Identify which cell holds the provided text, then report its (X, Y) central coordinate. 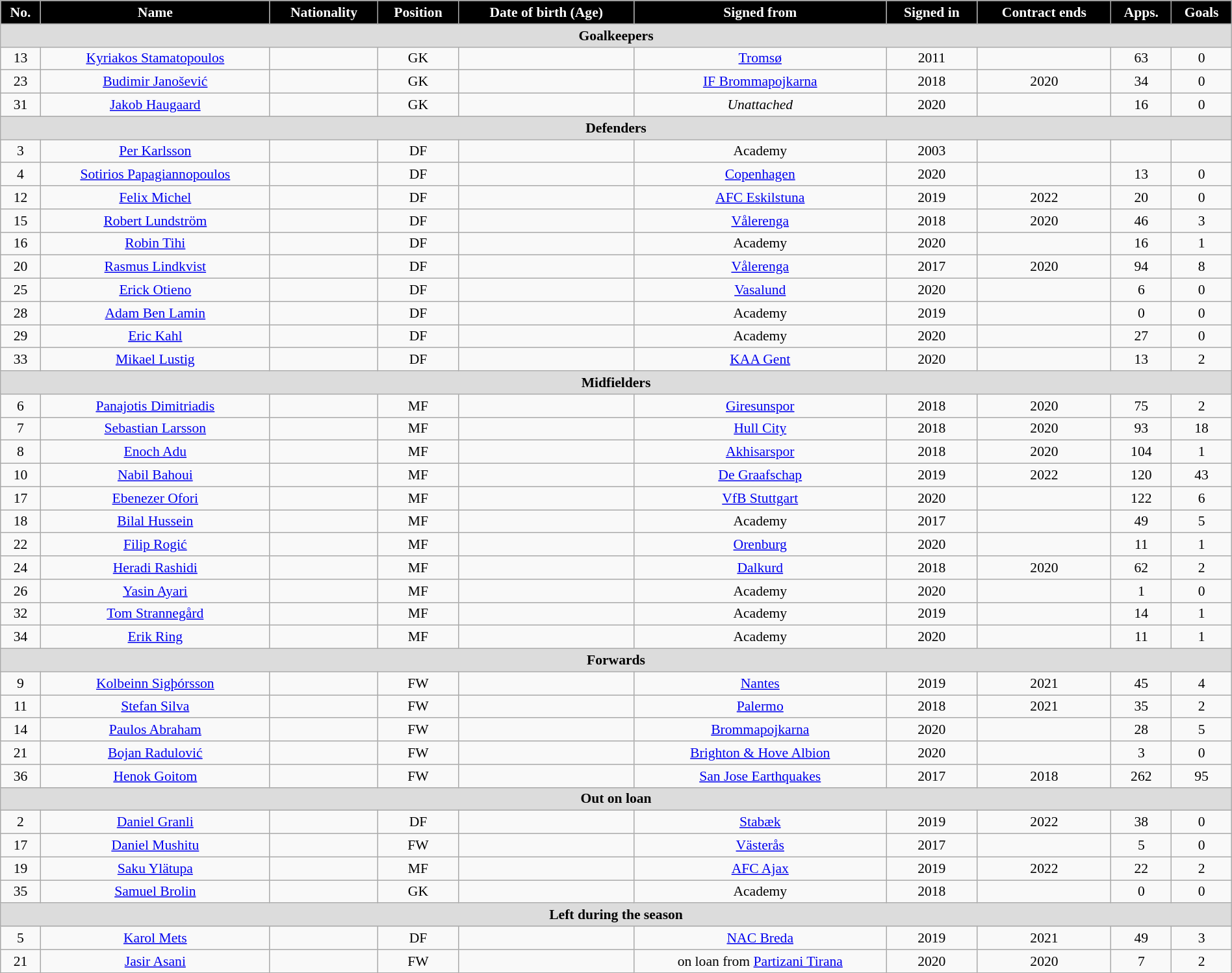
Saku Ylätupa (155, 868)
Stefan Silva (155, 707)
Tom Strannegård (155, 614)
AFC Eskilstuna (760, 197)
Signed in (932, 12)
104 (1141, 452)
Left during the season (616, 915)
Erick Otieno (155, 290)
Nabil Bahoui (155, 475)
15 (21, 221)
93 (1141, 429)
63 (1141, 58)
Samuel Brolin (155, 892)
Nationality (324, 12)
Hull City (760, 429)
Heradi Rashidi (155, 568)
VfB Stuttgart (760, 498)
Karol Mets (155, 938)
Paulos Abraham (155, 730)
Vasalund (760, 290)
De Graafschap (760, 475)
Ebenezer Ofori (155, 498)
43 (1201, 475)
26 (21, 591)
Contract ends (1044, 12)
9 (21, 683)
Brighton & Hove Albion (760, 753)
62 (1141, 568)
Per Karlsson (155, 151)
27 (1141, 336)
Orenburg (760, 545)
Sebastian Larsson (155, 429)
23 (21, 82)
Rasmus Lindkvist (155, 267)
2011 (932, 58)
94 (1141, 267)
Date of birth (Age) (546, 12)
75 (1141, 406)
Erik Ring (155, 637)
120 (1141, 475)
31 (21, 105)
Position (418, 12)
Nantes (760, 683)
Name (155, 12)
Unattached (760, 105)
10 (21, 475)
Felix Michel (155, 197)
19 (21, 868)
Giresunspor (760, 406)
24 (21, 568)
46 (1141, 221)
Jakob Haugaard (155, 105)
No. (21, 12)
Robert Lundström (155, 221)
Jasir Asani (155, 961)
Daniel Granli (155, 822)
KAA Gent (760, 360)
95 (1201, 776)
Yasin Ayari (155, 591)
33 (21, 360)
Mikael Lustig (155, 360)
122 (1141, 498)
45 (1141, 683)
25 (21, 290)
Robin Tihi (155, 244)
36 (21, 776)
Goals (1201, 12)
29 (21, 336)
AFC Ajax (760, 868)
2003 (932, 151)
Palermo (760, 707)
Forwards (616, 661)
on loan from Partizani Tirana (760, 961)
32 (21, 614)
38 (1141, 822)
Brommapojkarna (760, 730)
Goalkeepers (616, 36)
Kyriakos Stamatopoulos (155, 58)
San Jose Earthquakes (760, 776)
Bilal Hussein (155, 522)
Bojan Radulović (155, 753)
Panajotis Dimitriadis (155, 406)
Kolbeinn Sigþórsson (155, 683)
Filip Rogić (155, 545)
NAC Breda (760, 938)
Henok Goitom (155, 776)
Midfielders (616, 383)
Dalkurd (760, 568)
Eric Kahl (155, 336)
Signed from (760, 12)
Defenders (616, 128)
Daniel Mushitu (155, 846)
Akhisarspor (760, 452)
Sotirios Papagiannopoulos (155, 175)
Out on loan (616, 799)
262 (1141, 776)
Västerås (760, 846)
Tromsø (760, 58)
Apps. (1141, 12)
Enoch Adu (155, 452)
Adam Ben Lamin (155, 313)
Budimir Janošević (155, 82)
Stabæk (760, 822)
IF Brommapojkarna (760, 82)
12 (21, 197)
Copenhagen (760, 175)
